Capture the cell that displays the provided text and extract its (x, y) central coordinate. 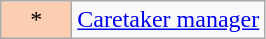
* (36, 20)
Caretaker manager (168, 20)
